Detect which cell encompasses the target text, then output its (X, Y) center coordinate. 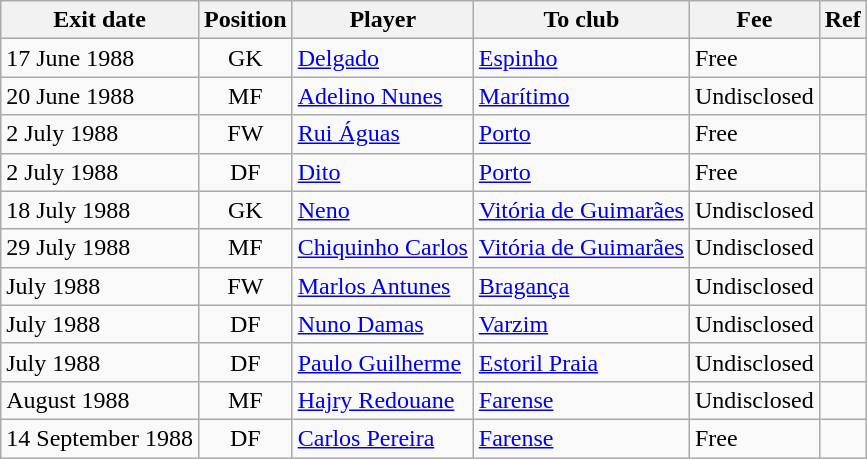
Marlos Antunes (382, 286)
Chiquinho Carlos (382, 248)
Rui Águas (382, 134)
Espinho (581, 58)
14 September 1988 (100, 438)
Nuno Damas (382, 324)
Estoril Praia (581, 362)
Bragança (581, 286)
Ref (842, 20)
17 June 1988 (100, 58)
20 June 1988 (100, 96)
Marítimo (581, 96)
Carlos Pereira (382, 438)
To club (581, 20)
Adelino Nunes (382, 96)
Hajry Redouane (382, 400)
Paulo Guilherme (382, 362)
Varzim (581, 324)
18 July 1988 (100, 210)
August 1988 (100, 400)
Fee (754, 20)
Dito (382, 172)
Delgado (382, 58)
Exit date (100, 20)
Player (382, 20)
Neno (382, 210)
Position (245, 20)
29 July 1988 (100, 248)
